Return the [X, Y] coordinate for the center point of the cell that contains the specified text.  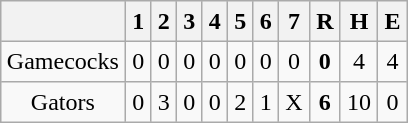
10 [359, 102]
R [324, 21]
Gators [62, 102]
X [294, 102]
5 [241, 21]
Gamecocks [62, 61]
H [359, 21]
7 [294, 21]
E [393, 21]
